Find where the given text appears and provide that cell's center as [X, Y] coordinate. 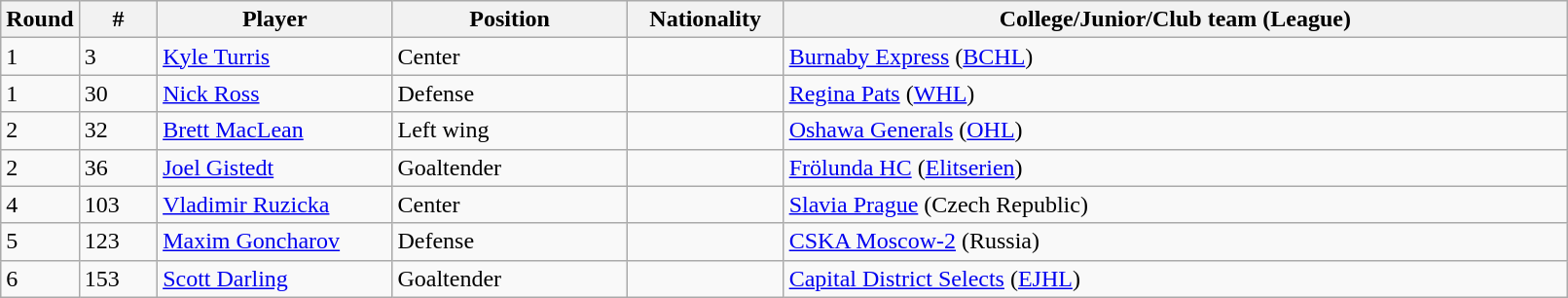
Position [510, 19]
Capital District Selects (EJHL) [1175, 279]
5 [40, 242]
Player [274, 19]
Oshawa Generals (OHL) [1175, 130]
3 [118, 56]
Slavia Prague (Czech Republic) [1175, 205]
103 [118, 205]
Round [40, 19]
Scott Darling [274, 279]
Joel Gistedt [274, 168]
Kyle Turris [274, 56]
Frölunda HC (Elitserien) [1175, 168]
Brett MacLean [274, 130]
Maxim Goncharov [274, 242]
CSKA Moscow-2 (Russia) [1175, 242]
# [118, 19]
36 [118, 168]
Nationality [705, 19]
30 [118, 93]
Regina Pats (WHL) [1175, 93]
Left wing [510, 130]
College/Junior/Club team (League) [1175, 19]
Nick Ross [274, 93]
123 [118, 242]
4 [40, 205]
6 [40, 279]
Vladimir Ruzicka [274, 205]
32 [118, 130]
Burnaby Express (BCHL) [1175, 56]
153 [118, 279]
